For the text-containing cell, return its midpoint in [X, Y] coordinate format. 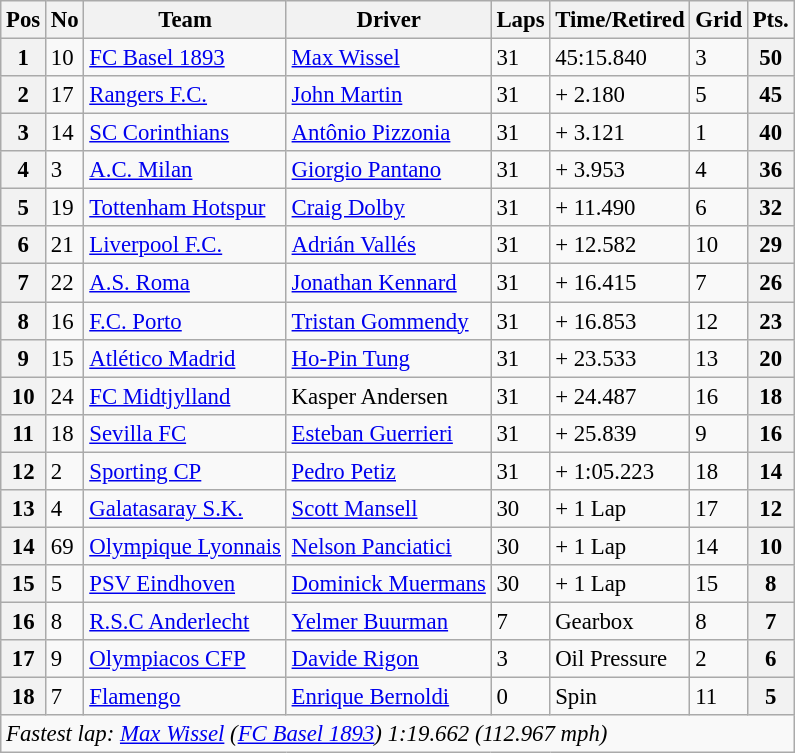
40 [770, 133]
Jonathan Kennard [388, 283]
Antônio Pizzonia [388, 133]
45 [770, 95]
Nelson Panciatici [388, 546]
Craig Dolby [388, 208]
John Martin [388, 95]
+ 16.853 [620, 321]
Sevilla FC [185, 433]
SC Corinthians [185, 133]
Liverpool F.C. [185, 245]
+ 2.180 [620, 95]
Tottenham Hotspur [185, 208]
+ 3.121 [620, 133]
69 [65, 546]
+ 25.839 [620, 433]
+ 12.582 [620, 245]
36 [770, 170]
19 [65, 208]
32 [770, 208]
+ 24.487 [620, 396]
Davide Rigon [388, 659]
21 [65, 245]
FC Basel 1893 [185, 58]
Scott Mansell [388, 509]
Pos [24, 20]
24 [65, 396]
45:15.840 [620, 58]
R.S.C Anderlecht [185, 621]
Time/Retired [620, 20]
Rangers F.C. [185, 95]
20 [770, 358]
F.C. Porto [185, 321]
Giorgio Pantano [388, 170]
Gearbox [620, 621]
Dominick Muermans [388, 584]
Yelmer Buurman [388, 621]
Oil Pressure [620, 659]
Olympique Lyonnais [185, 546]
Kasper Andersen [388, 396]
Flamengo [185, 697]
Enrique Bernoldi [388, 697]
Tristan Gommendy [388, 321]
Galatasaray S.K. [185, 509]
Esteban Guerrieri [388, 433]
Ho-Pin Tung [388, 358]
Pts. [770, 20]
FC Midtjylland [185, 396]
Pedro Petiz [388, 471]
Adrián Vallés [388, 245]
Spin [620, 697]
A.C. Milan [185, 170]
0 [520, 697]
+ 1:05.223 [620, 471]
+ 16.415 [620, 283]
23 [770, 321]
Driver [388, 20]
Olympiacos CFP [185, 659]
Fastest lap: Max Wissel (FC Basel 1893) 1:19.662 (112.967 mph) [398, 734]
+ 11.490 [620, 208]
PSV Eindhoven [185, 584]
22 [65, 283]
Atlético Madrid [185, 358]
+ 23.533 [620, 358]
No [65, 20]
Sporting CP [185, 471]
Laps [520, 20]
Team [185, 20]
+ 3.953 [620, 170]
A.S. Roma [185, 283]
29 [770, 245]
26 [770, 283]
Max Wissel [388, 58]
50 [770, 58]
Grid [718, 20]
